For the text-containing cell, return its midpoint in [X, Y] coordinate format. 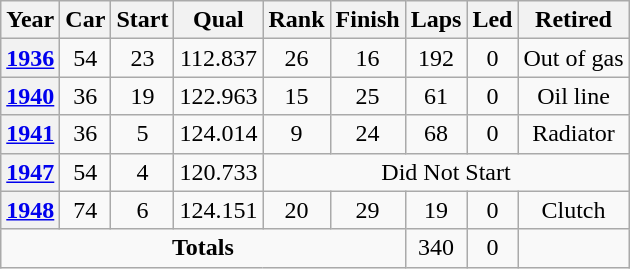
Rank [296, 20]
24 [368, 134]
20 [296, 210]
1947 [30, 172]
1940 [30, 96]
112.837 [218, 58]
4 [142, 172]
Totals [203, 248]
192 [436, 58]
1948 [30, 210]
5 [142, 134]
124.151 [218, 210]
Qual [218, 20]
124.014 [218, 134]
26 [296, 58]
9 [296, 134]
15 [296, 96]
340 [436, 248]
74 [86, 210]
Finish [368, 20]
Start [142, 20]
Led [492, 20]
6 [142, 210]
1941 [30, 134]
Car [86, 20]
16 [368, 58]
23 [142, 58]
Out of gas [574, 58]
Oil line [574, 96]
Clutch [574, 210]
25 [368, 96]
122.963 [218, 96]
Radiator [574, 134]
29 [368, 210]
Year [30, 20]
61 [436, 96]
1936 [30, 58]
120.733 [218, 172]
Did Not Start [446, 172]
Retired [574, 20]
68 [436, 134]
Laps [436, 20]
